Find where the given text appears and provide that cell's center as [x, y] coordinate. 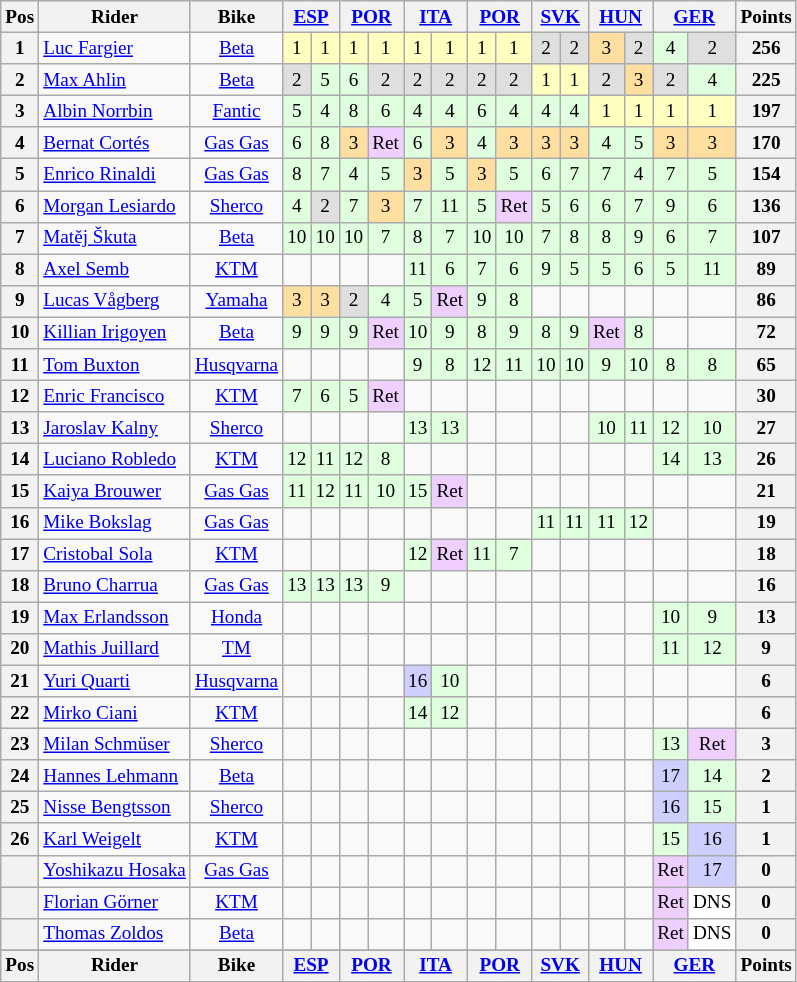
20 [20, 649]
23 [20, 744]
Killian Irigoyen [115, 333]
Bruno Charrua [115, 586]
Florian Görner [115, 902]
Cristobal Sola [115, 554]
256 [766, 48]
Hannes Lehmann [115, 776]
Nisse Bengtsson [115, 808]
Mirko Ciani [115, 713]
197 [766, 111]
Mike Bokslag [115, 523]
225 [766, 80]
27 [766, 428]
Honda [236, 618]
65 [766, 365]
Matěj Škuta [115, 238]
Luciano Robledo [115, 460]
Max Ahlin [115, 80]
Fantic [236, 111]
Yuri Quarti [115, 681]
Mathis Juillard [115, 649]
72 [766, 333]
Yamaha [236, 301]
Yoshikazu Hosaka [115, 871]
Enrico Rinaldi [115, 175]
Jaroslav Kalny [115, 428]
Lucas Vågberg [115, 301]
Karl Weigelt [115, 839]
22 [20, 713]
Axel Semb [115, 270]
TM [236, 649]
30 [766, 396]
Tom Buxton [115, 365]
Max Erlandsson [115, 618]
107 [766, 238]
Bernat Cortés [115, 143]
Milan Schmüser [115, 744]
Albin Norrbin [115, 111]
136 [766, 206]
Luc Fargier [115, 48]
Morgan Lesiardo [115, 206]
Kaiya Brouwer [115, 491]
154 [766, 175]
89 [766, 270]
25 [20, 808]
24 [20, 776]
170 [766, 143]
Thomas Zoldos [115, 934]
86 [766, 301]
Enric Francisco [115, 396]
